Capture the cell that displays the provided text and extract its [X, Y] central coordinate. 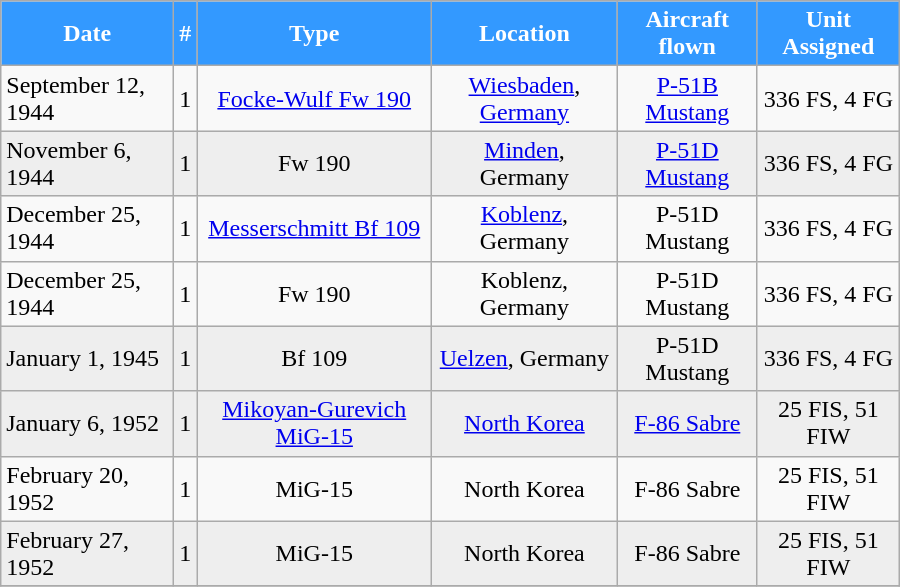
Wiesbaden, Germany [524, 98]
Bf 109 [314, 358]
Type [314, 34]
Unit Assigned [828, 34]
Messerschmitt Bf 109 [314, 228]
Location [524, 34]
February 27, 1952 [88, 554]
Focke-Wulf Fw 190 [314, 98]
February 20, 1952 [88, 488]
Uelzen, Germany [524, 358]
January 6, 1952 [88, 424]
January 1, 1945 [88, 358]
Minden, Germany [524, 164]
P-51B Mustang [687, 98]
November 6, 1944 [88, 164]
Date [88, 34]
Aircraft flown [687, 34]
# [186, 34]
September 12, 1944 [88, 98]
Mikoyan-Gurevich MiG-15 [314, 424]
